For the text-containing cell, return its midpoint in (x, y) coordinate format. 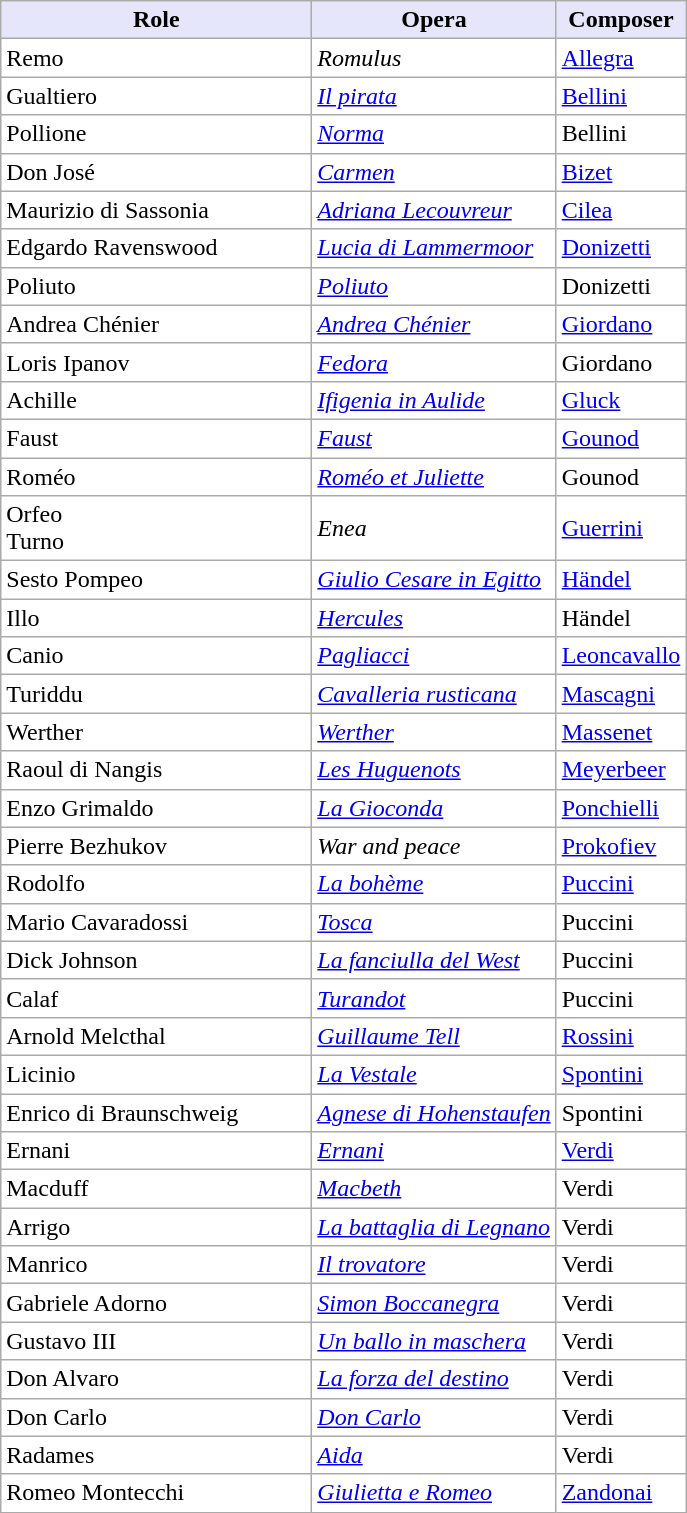
Simon Boccanegra (434, 1303)
Pagliacci (434, 656)
Prokofiev (621, 846)
Enrico di Braunschweig (156, 1113)
Don José (156, 172)
Mario Cavaradossi (156, 922)
La forza del destino (434, 1379)
Gualtiero (156, 96)
Pollione (156, 134)
Giulietta e Romeo (434, 1493)
Carmen (434, 172)
Achille (156, 400)
Remo (156, 58)
Romeo Montecchi (156, 1493)
Licinio (156, 1074)
La bohème (434, 884)
Les Huguenots (434, 770)
Dick Johnson (156, 960)
Lucia di Lammermoor (434, 248)
Mascagni (621, 694)
Ifigenia in Aulide (434, 400)
Opera (434, 20)
Rodolfo (156, 884)
Hercules (434, 618)
Loris Ipanov (156, 362)
Macduff (156, 1189)
Calaf (156, 998)
Allegra (621, 58)
Enzo Grimaldo (156, 808)
Don Alvaro (156, 1379)
Guillaume Tell (434, 1036)
Leoncavallo (621, 656)
Macbeth (434, 1189)
Arrigo (156, 1227)
Fedora (434, 362)
Cavalleria rusticana (434, 694)
Edgardo Ravenswood (156, 248)
Gluck (621, 400)
La battaglia di Legnano (434, 1227)
La Vestale (434, 1074)
Bizet (621, 172)
Maurizio di Sassonia (156, 210)
Role (156, 20)
Massenet (621, 732)
Giulio Cesare in Egitto (434, 580)
Tosca (434, 922)
Rossini (621, 1036)
Aida (434, 1455)
Il pirata (434, 96)
Turiddu (156, 694)
La fanciulla del West (434, 960)
Romulus (434, 58)
Illo (156, 618)
Raoul di Nangis (156, 770)
Il trovatore (434, 1265)
Gabriele Adorno (156, 1303)
War and peace (434, 846)
Composer (621, 20)
Meyerbeer (621, 770)
La Gioconda (434, 808)
Manrico (156, 1265)
Canio (156, 656)
Ponchielli (621, 808)
Agnese di Hohenstaufen (434, 1113)
Guerrini (621, 528)
Zandonai (621, 1493)
Sesto Pompeo (156, 580)
Un ballo in maschera (434, 1341)
Enea (434, 528)
Turandot (434, 998)
Roméo et Juliette (434, 477)
Pierre Bezhukov (156, 846)
Norma (434, 134)
Roméo (156, 477)
OrfeoTurno (156, 528)
Cilea (621, 210)
Gustavo III (156, 1341)
Adriana Lecouvreur (434, 210)
Arnold Melcthal (156, 1036)
Radames (156, 1455)
